For the text-containing cell, return its midpoint in (X, Y) coordinate format. 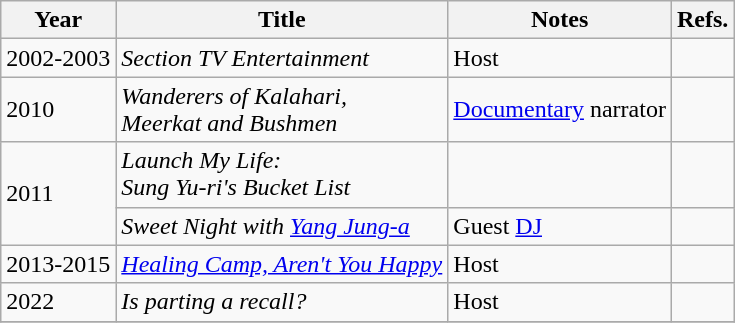
2010 (58, 110)
2013-2015 (58, 264)
Launch My Life: Sung Yu-ri's Bucket List (282, 174)
2011 (58, 194)
Section TV Entertainment (282, 58)
Documentary narrator (560, 110)
2002-2003 (58, 58)
Guest DJ (560, 226)
Is parting a recall? (282, 302)
Wanderers of Kalahari, Meerkat and Bushmen (282, 110)
Healing Camp, Aren't You Happy (282, 264)
Sweet Night with Yang Jung-a (282, 226)
Title (282, 20)
2022 (58, 302)
Notes (560, 20)
Year (58, 20)
Refs. (702, 20)
